Provide the [x, y] coordinate of the cell's center where the given text is located.  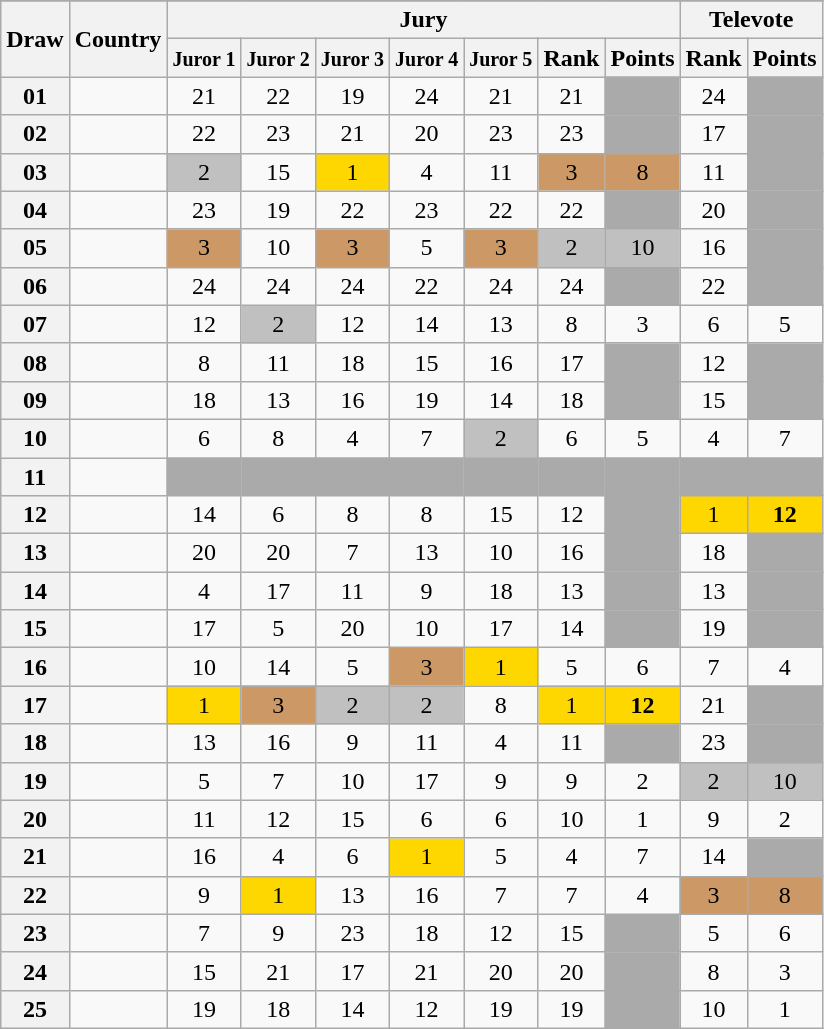
09 [35, 400]
25 [35, 1009]
01 [35, 96]
Juror 3 [352, 58]
Juror 4 [426, 58]
08 [35, 362]
02 [35, 134]
Draw [35, 39]
05 [35, 248]
Jury [424, 20]
07 [35, 324]
Televote [751, 20]
03 [35, 172]
04 [35, 210]
06 [35, 286]
Juror 1 [204, 58]
Country [118, 39]
Juror 5 [501, 58]
Juror 2 [278, 58]
